For the text-containing cell, return its midpoint in (x, y) coordinate format. 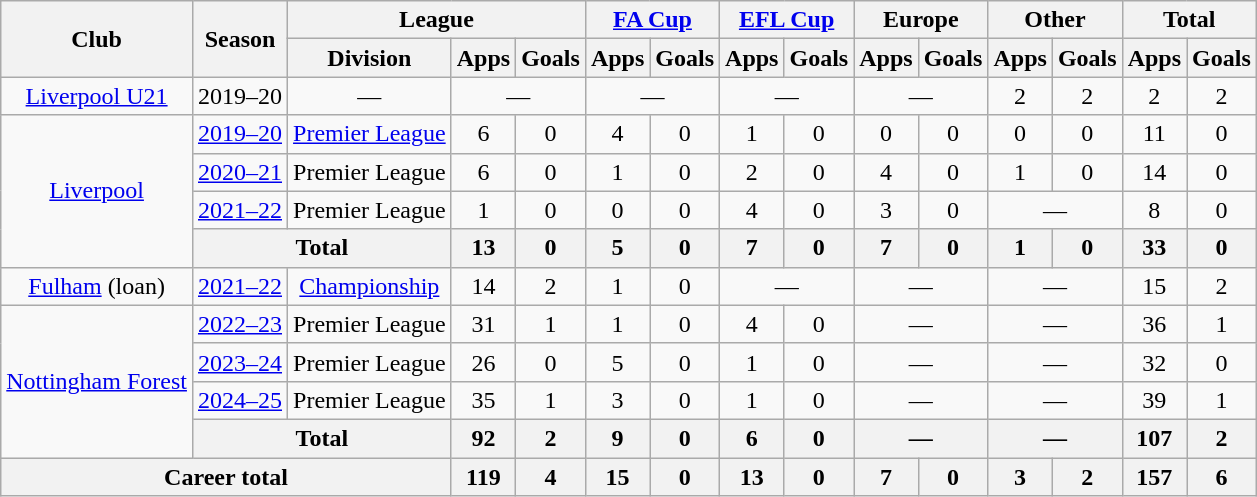
EFL Cup (787, 20)
157 (1154, 477)
2024–25 (240, 400)
9 (617, 438)
Career total (226, 477)
119 (483, 477)
2023–24 (240, 362)
31 (483, 324)
2020–21 (240, 172)
92 (483, 438)
FA Cup (652, 20)
Europe (921, 20)
Liverpool (97, 191)
Other (1055, 20)
Championship (370, 286)
39 (1154, 400)
Liverpool U21 (97, 96)
33 (1154, 248)
26 (483, 362)
Fulham (loan) (97, 286)
Season (240, 39)
32 (1154, 362)
League (437, 20)
Club (97, 39)
Nottingham Forest (97, 381)
35 (483, 400)
36 (1154, 324)
107 (1154, 438)
Division (370, 58)
8 (1154, 210)
11 (1154, 134)
2022–23 (240, 324)
